Detect which cell encompasses the target text, then output its [x, y] center coordinate. 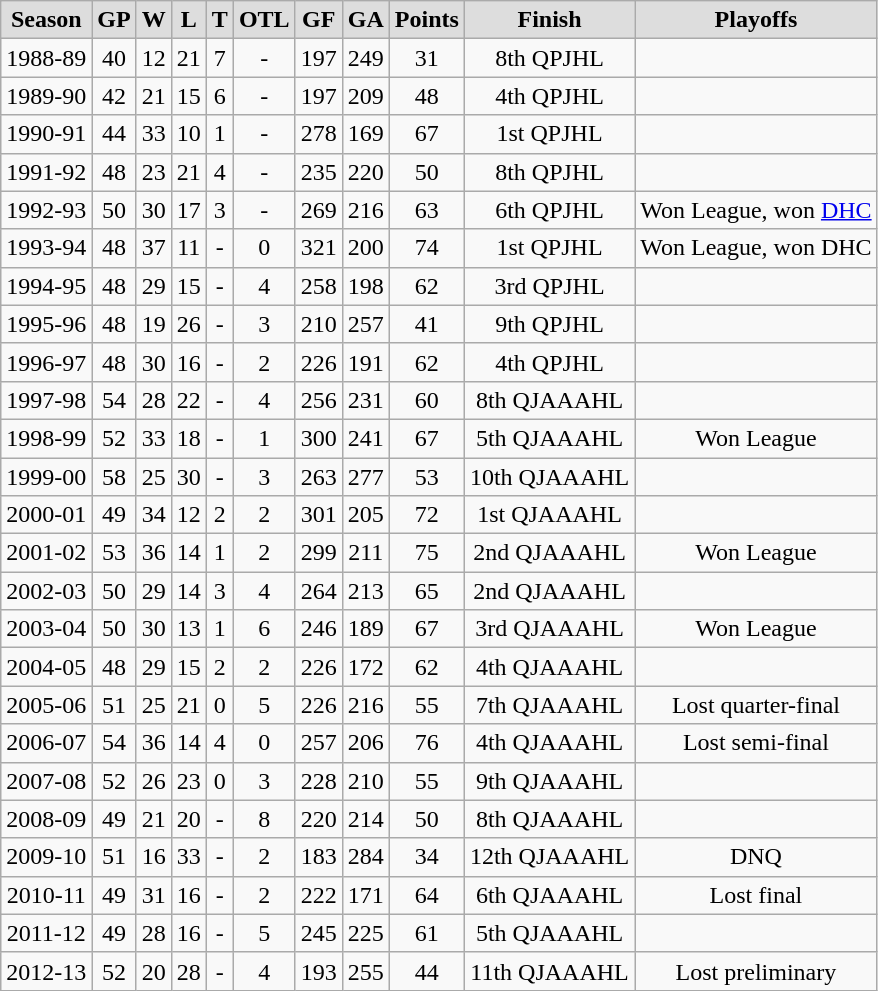
1990-91 [46, 134]
22 [188, 400]
76 [426, 743]
8 [264, 819]
37 [154, 248]
1988-89 [46, 58]
1997-98 [46, 400]
Playoffs [756, 20]
189 [366, 629]
Lost preliminary [756, 971]
GA [366, 20]
2000-01 [46, 515]
1st QJAAAHL [549, 515]
1993-94 [46, 248]
7th QJAAAHL [549, 705]
246 [318, 629]
225 [366, 933]
321 [318, 248]
17 [188, 210]
258 [318, 286]
1989-90 [46, 96]
1996-97 [46, 362]
L [188, 20]
200 [366, 248]
256 [318, 400]
9th QJAAAHL [549, 781]
2005-06 [46, 705]
213 [366, 591]
2006-07 [46, 743]
GP [114, 20]
GF [318, 20]
Lost semi-final [756, 743]
222 [318, 895]
2010-11 [46, 895]
205 [366, 515]
2011-12 [46, 933]
63 [426, 210]
1999-00 [46, 477]
72 [426, 515]
263 [318, 477]
1992-93 [46, 210]
9th QPJHL [549, 324]
OTL [264, 20]
300 [318, 438]
2009-10 [46, 857]
61 [426, 933]
Season [46, 20]
60 [426, 400]
10th QJAAAHL [549, 477]
206 [366, 743]
2008-09 [46, 819]
65 [426, 591]
41 [426, 324]
DNQ [756, 857]
269 [318, 210]
277 [366, 477]
T [220, 20]
169 [366, 134]
211 [366, 553]
Finish [549, 20]
1995-96 [46, 324]
12th QJAAAHL [549, 857]
235 [318, 172]
209 [366, 96]
231 [366, 400]
18 [188, 438]
2004-05 [46, 667]
11th QJAAAHL [549, 971]
172 [366, 667]
249 [366, 58]
255 [366, 971]
75 [426, 553]
2003-04 [46, 629]
1998-99 [46, 438]
19 [154, 324]
183 [318, 857]
13 [188, 629]
241 [366, 438]
Lost quarter-final [756, 705]
264 [318, 591]
3rd QJAAAHL [549, 629]
6th QJAAAHL [549, 895]
74 [426, 248]
245 [318, 933]
3rd QPJHL [549, 286]
2007-08 [46, 781]
40 [114, 58]
278 [318, 134]
11 [188, 248]
171 [366, 895]
191 [366, 362]
Points [426, 20]
64 [426, 895]
2012-13 [46, 971]
1991-92 [46, 172]
2001-02 [46, 553]
228 [318, 781]
1994-95 [46, 286]
214 [366, 819]
Lost final [756, 895]
299 [318, 553]
10 [188, 134]
193 [318, 971]
7 [220, 58]
42 [114, 96]
198 [366, 286]
301 [318, 515]
58 [114, 477]
6th QPJHL [549, 210]
2002-03 [46, 591]
W [154, 20]
284 [366, 857]
